Detect which cell encompasses the target text, then output its [X, Y] center coordinate. 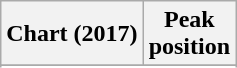
Peak position [189, 34]
Chart (2017) [72, 34]
